Locate the cell with the specified text and output its [x, y] center coordinate. 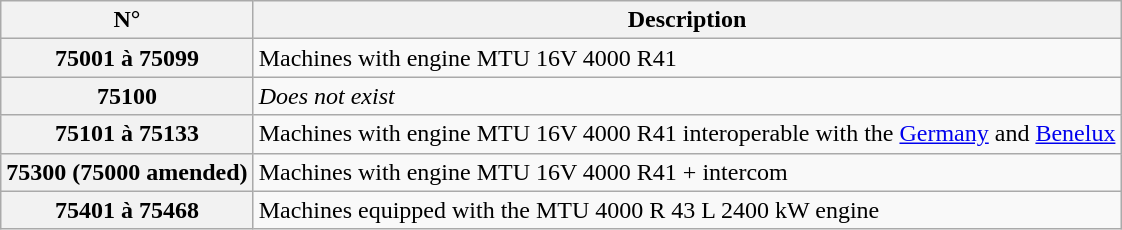
Description [687, 20]
75101 à 75133 [127, 134]
Machines with engine MTU 16V 4000 R41 [687, 58]
75001 à 75099 [127, 58]
Machines equipped with the MTU 4000 R 43 L 2400 kW engine [687, 210]
75300 (75000 amended) [127, 172]
N° [127, 20]
Does not exist [687, 96]
Machines with engine MTU 16V 4000 R41 interoperable with the Germany and Benelux [687, 134]
75401 à 75468 [127, 210]
Machines with engine MTU 16V 4000 R41 + intercom [687, 172]
75100 [127, 96]
